Return the [X, Y] coordinate for the center point of the cell that contains the specified text.  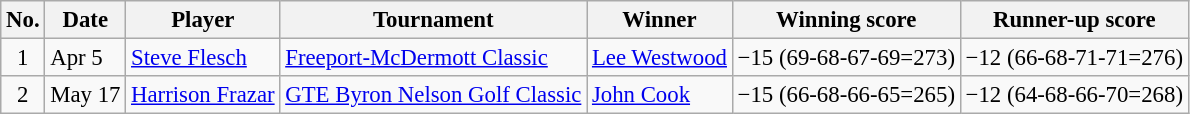
−12 (64-68-66-70=268) [1074, 95]
GTE Byron Nelson Golf Classic [434, 95]
2 [23, 95]
John Cook [660, 95]
Winner [660, 20]
Apr 5 [86, 58]
1 [23, 58]
Player [203, 20]
Harrison Frazar [203, 95]
−15 (69-68-67-69=273) [846, 58]
Steve Flesch [203, 58]
No. [23, 20]
−12 (66-68-71-71=276) [1074, 58]
Runner-up score [1074, 20]
Winning score [846, 20]
Freeport-McDermott Classic [434, 58]
Date [86, 20]
−15 (66-68-66-65=265) [846, 95]
May 17 [86, 95]
Lee Westwood [660, 58]
Tournament [434, 20]
